Return the [X, Y] coordinate for the center point of the cell that contains the specified text.  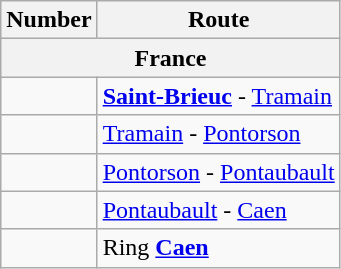
Tramain - Pontorson [218, 134]
Pontorson - Pontaubault [218, 172]
Pontaubault - Caen [218, 210]
Route [218, 20]
Saint-Brieuc - Tramain [218, 96]
France [170, 58]
Number [49, 20]
Ring Caen [218, 248]
